Capture the cell that displays the provided text and extract its (X, Y) central coordinate. 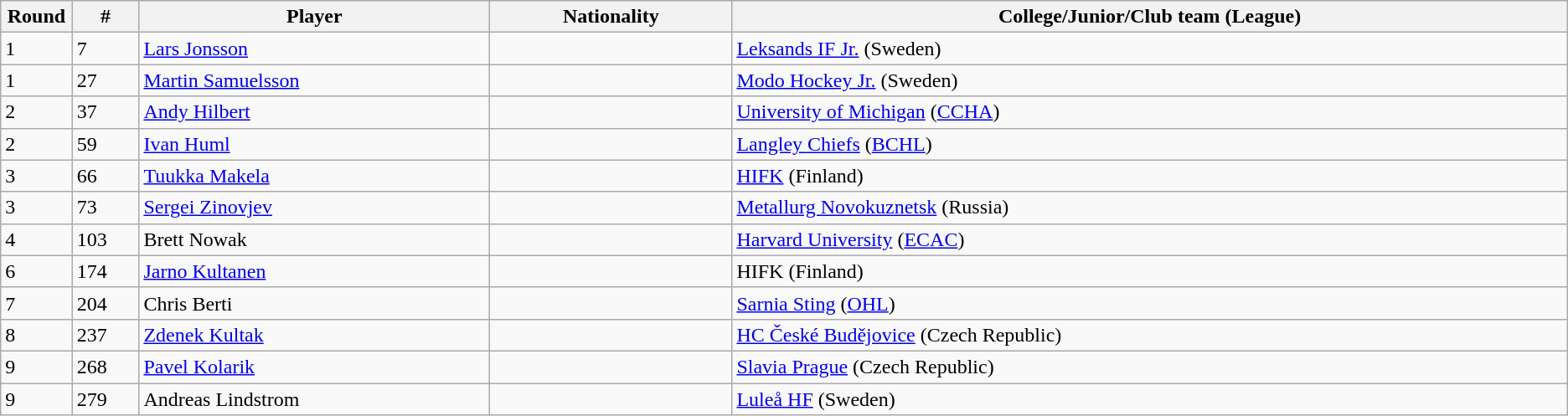
Lars Jonsson (315, 49)
Luleå HF (Sweden) (1149, 399)
66 (106, 176)
Martin Samuelsson (315, 80)
59 (106, 144)
Jarno Kultanen (315, 271)
Ivan Huml (315, 144)
27 (106, 80)
279 (106, 399)
Leksands IF Jr. (Sweden) (1149, 49)
Tuukka Makela (315, 176)
Sarnia Sting (OHL) (1149, 303)
73 (106, 208)
8 (37, 335)
Langley Chiefs (BCHL) (1149, 144)
268 (106, 367)
Round (37, 17)
237 (106, 335)
Sergei Zinovjev (315, 208)
Andy Hilbert (315, 112)
Andreas Lindstrom (315, 399)
Pavel Kolarik (315, 367)
204 (106, 303)
Metallurg Novokuznetsk (Russia) (1149, 208)
College/Junior/Club team (League) (1149, 17)
Zdenek Kultak (315, 335)
103 (106, 239)
Harvard University (ECAC) (1149, 239)
Brett Nowak (315, 239)
Chris Berti (315, 303)
174 (106, 271)
37 (106, 112)
4 (37, 239)
# (106, 17)
Modo Hockey Jr. (Sweden) (1149, 80)
Slavia Prague (Czech Republic) (1149, 367)
Player (315, 17)
University of Michigan (CCHA) (1149, 112)
6 (37, 271)
HC České Budějovice (Czech Republic) (1149, 335)
Nationality (611, 17)
